Determine the [X, Y] coordinate at the center of the cell enclosing the given text.  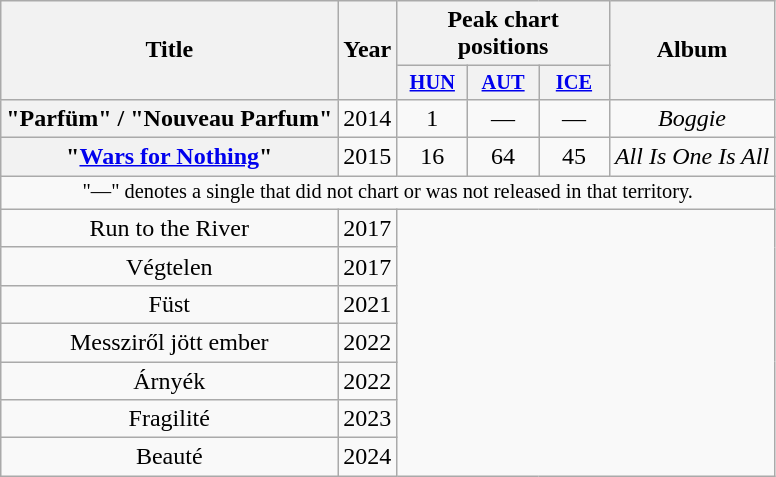
Végtelen [170, 266]
AUT [504, 83]
16 [432, 157]
ICE [574, 83]
Run to the River [170, 228]
2015 [368, 157]
1 [432, 118]
"Parfüm" / "Nouveau Parfum" [170, 118]
2014 [368, 118]
Beauté [170, 457]
Füst [170, 304]
Year [368, 50]
Árnyék [170, 381]
2023 [368, 419]
64 [504, 157]
All Is One Is All [692, 157]
"Wars for Nothing" [170, 157]
Peak chart positions [504, 34]
Title [170, 50]
45 [574, 157]
Fragilité [170, 419]
2021 [368, 304]
"—" denotes a single that did not chart or was not released in that territory. [388, 193]
Album [692, 50]
2024 [368, 457]
Messziről jött ember [170, 342]
Boggie [692, 118]
HUN [432, 83]
